Capture the cell that displays the provided text and extract its [x, y] central coordinate. 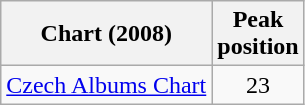
23 [258, 85]
Peakposition [258, 34]
Chart (2008) [106, 34]
Czech Albums Chart [106, 85]
